Capture the cell that displays the provided text and extract its (x, y) central coordinate. 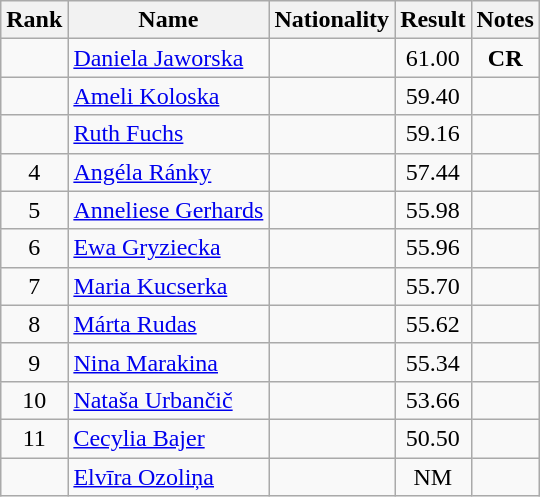
61.00 (433, 58)
59.16 (433, 134)
Cecylia Bajer (168, 438)
9 (34, 362)
Angéla Ránky (168, 172)
CR (505, 58)
50.50 (433, 438)
Anneliese Gerhards (168, 210)
6 (34, 248)
4 (34, 172)
Ewa Gryziecka (168, 248)
55.62 (433, 324)
Nina Marakina (168, 362)
Name (168, 20)
5 (34, 210)
55.70 (433, 286)
NM (433, 477)
Rank (34, 20)
11 (34, 438)
Nataša Urbančič (168, 400)
Márta Rudas (168, 324)
Ameli Koloska (168, 96)
55.98 (433, 210)
55.34 (433, 362)
57.44 (433, 172)
8 (34, 324)
Ruth Fuchs (168, 134)
Elvīra Ozoliņa (168, 477)
10 (34, 400)
59.40 (433, 96)
55.96 (433, 248)
53.66 (433, 400)
Notes (505, 20)
Nationality (332, 20)
Result (433, 20)
7 (34, 286)
Maria Kucserka (168, 286)
Daniela Jaworska (168, 58)
